Capture the cell that displays the provided text and extract its [x, y] central coordinate. 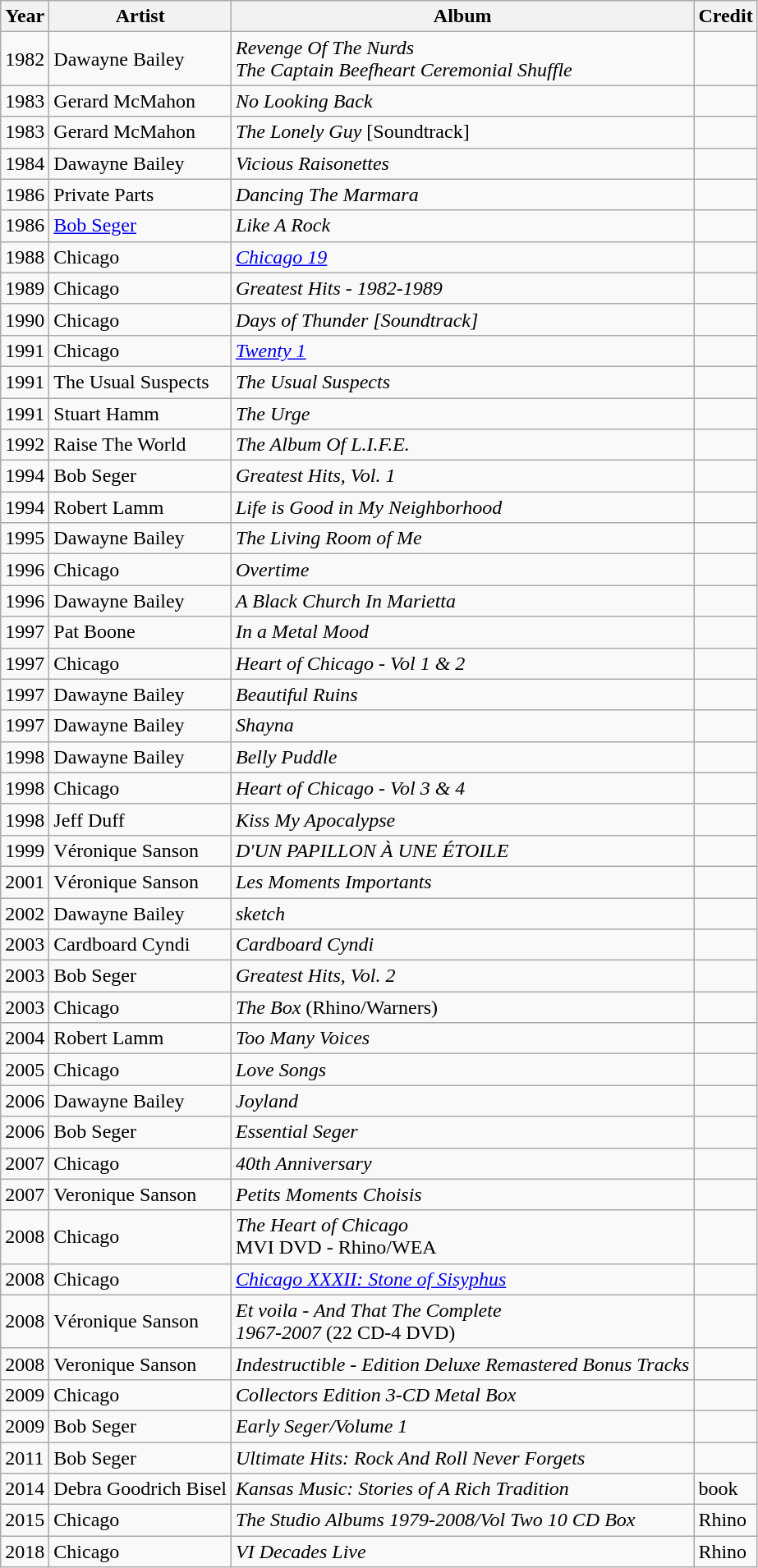
Private Parts [140, 195]
1995 [25, 539]
Year [25, 16]
Overtime [462, 570]
2011 [25, 1457]
Dancing The Marmara [462, 195]
Jeff Duff [140, 819]
1989 [25, 288]
Credit [726, 16]
Petits Moments Choisis [462, 1194]
40th Anniversary [462, 1163]
Pat Boone [140, 632]
Beautiful Ruins [462, 695]
Stuart Hamm [140, 413]
1999 [25, 850]
1988 [25, 257]
The Heart of ChicagoMVI DVD - Rhino/WEA [462, 1236]
sketch [462, 914]
1982 [25, 59]
Debra Goodrich Bisel [140, 1489]
In a Metal Mood [462, 632]
Artist [140, 16]
Kiss My Apocalypse [462, 819]
Life is Good in My Neighborhood [462, 507]
Joyland [462, 1101]
2005 [25, 1070]
Days of Thunder [Soundtrack] [462, 319]
The Living Room of Me [462, 539]
Les Moments Importants [462, 882]
VI Decades Live [462, 1552]
Essential Seger [462, 1132]
Raise The World [140, 445]
Album [462, 16]
Indestructible - Edition Deluxe Remastered Bonus Tracks [462, 1364]
Kansas Music: Stories of A Rich Tradition [462, 1489]
2002 [25, 914]
Chicago 19 [462, 257]
Collectors Edition 3-CD Metal Box [462, 1395]
The Box (Rhino/Warners) [462, 1007]
2018 [25, 1552]
The Urge [462, 413]
Chicago XXXII: Stone of Sisyphus [462, 1279]
Shayna [462, 726]
Et voila - And That The Complete1967-2007 (22 CD-4 DVD) [462, 1322]
A Black Church In Marietta [462, 601]
Love Songs [462, 1070]
1984 [25, 163]
Revenge Of The NurdsThe Captain Beefheart Ceremonial Shuffle [462, 59]
The Lonely Guy [Soundtrack] [462, 132]
Like A Rock [462, 226]
Twenty 1 [462, 351]
1990 [25, 319]
Greatest Hits - 1982-1989 [462, 288]
Too Many Voices [462, 1038]
Heart of Chicago - Vol 1 & 2 [462, 663]
Belly Puddle [462, 757]
Ultimate Hits: Rock And Roll Never Forgets [462, 1457]
Vicious Raisonettes [462, 163]
2004 [25, 1038]
1992 [25, 445]
No Looking Back [462, 101]
D'UN PAPILLON À UNE ÉTOILE [462, 850]
Early Seger/Volume 1 [462, 1426]
Heart of Chicago - Vol 3 & 4 [462, 788]
The Studio Albums 1979-2008/Vol Two 10 CD Box [462, 1520]
Greatest Hits, Vol. 2 [462, 976]
Greatest Hits, Vol. 1 [462, 476]
2001 [25, 882]
The Album Of L.I.F.E. [462, 445]
2014 [25, 1489]
book [726, 1489]
2015 [25, 1520]
